Determine the [x, y] coordinate at the center of the cell enclosing the given text.  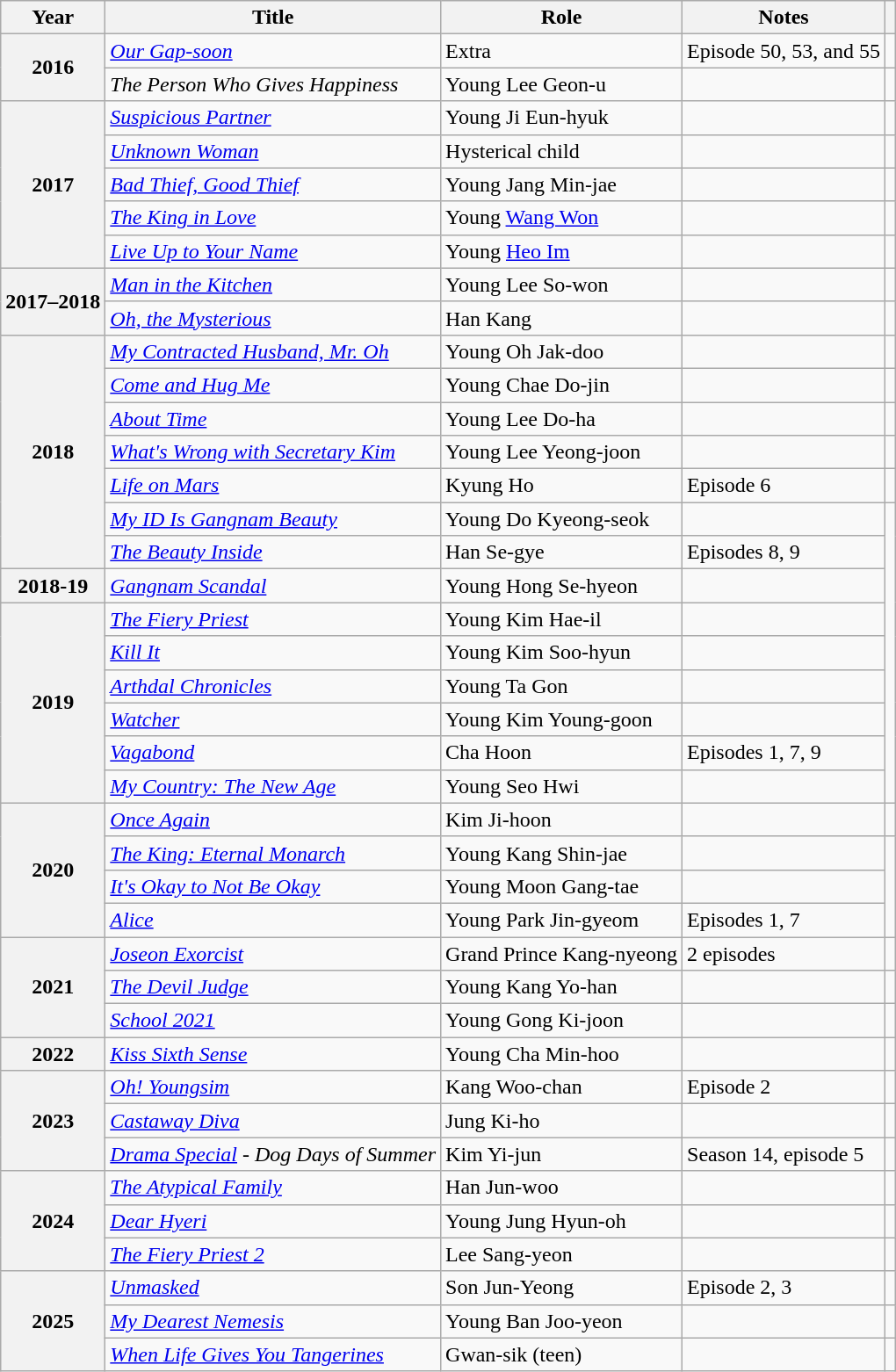
Oh, the Mysterious [273, 318]
Young Kim Soo-hyun [562, 653]
Grand Prince Kang-nyeong [562, 953]
Young Ban Joo-yeon [562, 1321]
Live Up to Your Name [273, 251]
Young Gong Ki-joon [562, 1021]
2017 [53, 184]
Young Seo Hwi [562, 786]
Young Lee Geon-u [562, 84]
Bad Thief, Good Thief [273, 184]
2022 [53, 1054]
Arthdal Chronicles [273, 686]
2019 [53, 703]
Season 14, episode 5 [784, 1154]
The Fiery Priest [273, 619]
Unknown Woman [273, 151]
Extra [562, 51]
2016 [53, 68]
The King: Eternal Monarch [273, 853]
Young Kang Shin-jae [562, 853]
Notes [784, 18]
My Dearest Nemesis [273, 1321]
2025 [53, 1321]
Role [562, 18]
2020 [53, 870]
Gangnam Scandal [273, 586]
My Country: The New Age [273, 786]
Young Kim Hae-il [562, 619]
The King in Love [273, 218]
Dear Hyeri [273, 1221]
Young Do Kyeong-seok [562, 519]
Young Chae Do-jin [562, 385]
Episodes 1, 7, 9 [784, 753]
Lee Sang-yeon [562, 1254]
Young Jung Hyun-oh [562, 1221]
Title [273, 18]
Young Oh Jak-doo [562, 351]
Hysterical child [562, 151]
It's Okay to Not Be Okay [273, 886]
Watcher [273, 719]
Come and Hug Me [273, 385]
Joseon Exorcist [273, 953]
Episodes 1, 7 [784, 920]
2021 [53, 986]
Han Kang [562, 318]
Life on Mars [273, 486]
Young Lee Yeong-joon [562, 452]
Kang Woo-chan [562, 1087]
Episode 2 [784, 1087]
Oh! Youngsim [273, 1087]
Castaway Diva [273, 1121]
Young Moon Gang-tae [562, 886]
My ID Is Gangnam Beauty [273, 519]
2018 [53, 451]
Episode 2, 3 [784, 1288]
Young Ta Gon [562, 686]
Gwan-sik (teen) [562, 1354]
My Contracted Husband, Mr. Oh [273, 351]
When Life Gives You Tangerines [273, 1354]
Young Hong Se-hyeon [562, 586]
2 episodes [784, 953]
Kyung Ho [562, 486]
Episode 50, 53, and 55 [784, 51]
What's Wrong with Secretary Kim [273, 452]
Young Lee So-won [562, 285]
Young Cha Min-hoo [562, 1054]
Year [53, 18]
Young Jang Min-jae [562, 184]
The Devil Judge [273, 987]
Kim Yi-jun [562, 1154]
The Fiery Priest 2 [273, 1254]
Kim Ji-hoon [562, 820]
2017–2018 [53, 301]
Kill It [273, 653]
Young Ji Eun-hyuk [562, 118]
Young Kim Young-goon [562, 719]
Young Wang Won [562, 218]
Jung Ki-ho [562, 1121]
Cha Hoon [562, 753]
Unmasked [273, 1288]
Kiss Sixth Sense [273, 1054]
Alice [273, 920]
School 2021 [273, 1021]
The Atypical Family [273, 1188]
About Time [273, 419]
Vagabond [273, 753]
The Beauty Inside [273, 552]
2018-19 [53, 586]
Han Jun-woo [562, 1188]
Young Kang Yo-han [562, 987]
2023 [53, 1121]
Young Heo Im [562, 251]
Man in the Kitchen [273, 285]
The Person Who Gives Happiness [273, 84]
Young Lee Do-ha [562, 419]
Suspicious Partner [273, 118]
Drama Special - Dog Days of Summer [273, 1154]
Young Park Jin-gyeom [562, 920]
Son Jun-Yeong [562, 1288]
Episode 6 [784, 486]
Episodes 8, 9 [784, 552]
2024 [53, 1221]
Han Se-gye [562, 552]
Once Again [273, 820]
Our Gap-soon [273, 51]
